Detect which cell encompasses the target text, then output its [x, y] center coordinate. 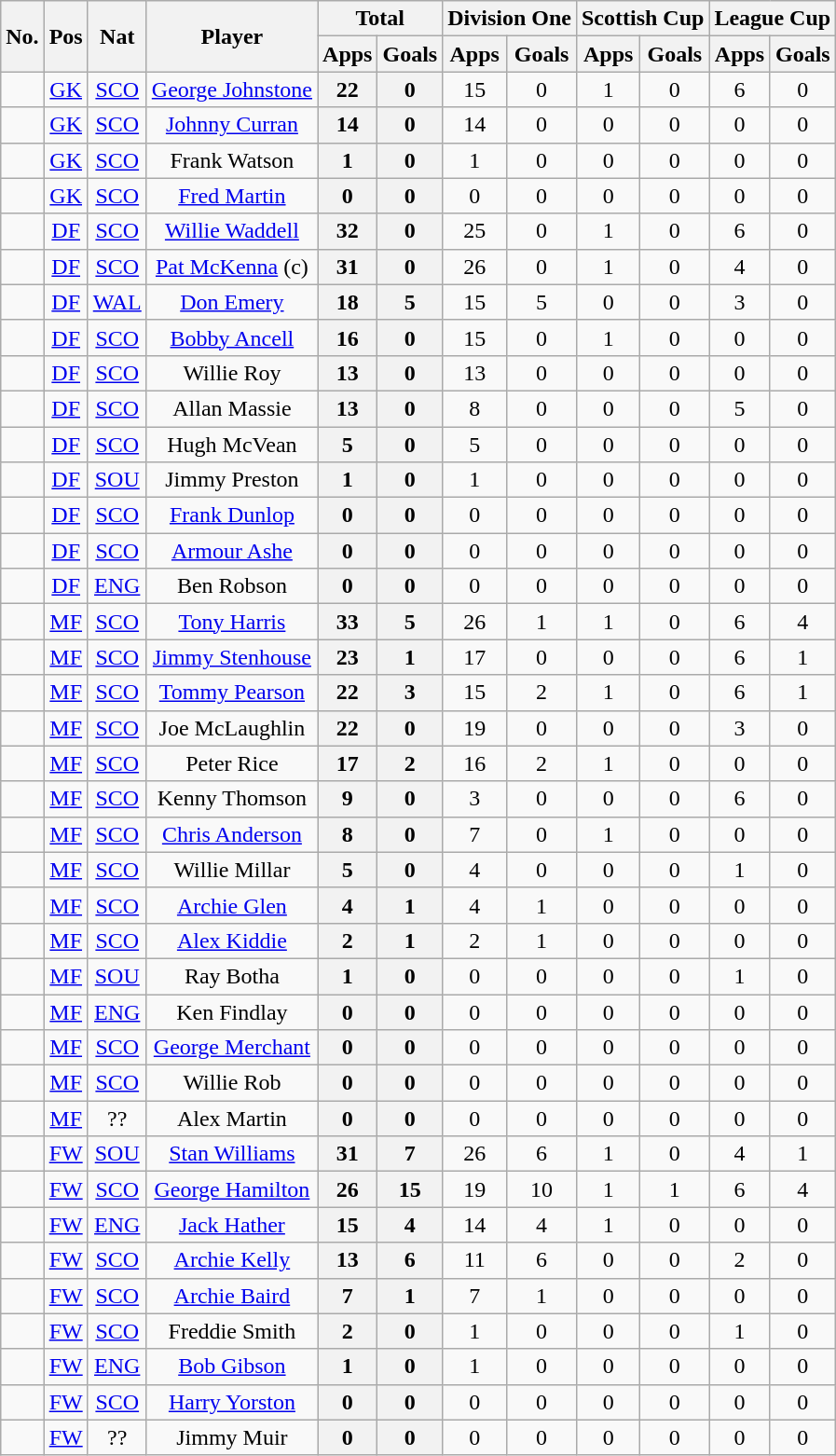
Peter Rice [231, 763]
Johnny Curran [231, 125]
Kenny Thomson [231, 799]
Ken Findlay [231, 1011]
Bobby Ancell [231, 337]
Frank Dunlop [231, 515]
Willie Rob [231, 1083]
Jimmy Stenhouse [231, 657]
Jack Hather [231, 1225]
33 [348, 622]
Jimmy Muir [231, 1437]
Tony Harris [231, 622]
Bob Gibson [231, 1367]
Harry Yorston [231, 1402]
No. [22, 36]
League Cup [773, 19]
Fred Martin [231, 196]
George Hamilton [231, 1189]
10 [542, 1189]
Don Emery [231, 302]
Archie Glen [231, 905]
Nat [117, 36]
Jimmy Preston [231, 480]
25 [475, 231]
Allan Massie [231, 408]
Freddie Smith [231, 1331]
23 [348, 657]
9 [348, 799]
Player [231, 36]
Division One [510, 19]
Armour Ashe [231, 551]
Alex Kiddie [231, 941]
Frank Watson [231, 160]
George Johnstone [231, 89]
11 [475, 1260]
Stan Williams [231, 1154]
Chris Anderson [231, 834]
Tommy Pearson [231, 693]
18 [348, 302]
Archie Baird [231, 1296]
Ben Robson [231, 586]
Hugh McVean [231, 445]
Willie Millar [231, 870]
Joe McLaughlin [231, 728]
WAL [117, 302]
Archie Kelly [231, 1260]
Ray Botha [231, 976]
Pos [65, 36]
Pat McKenna (c) [231, 267]
Scottish Cup [642, 19]
Willie Waddell [231, 231]
George Merchant [231, 1048]
Total [380, 19]
Willie Roy [231, 373]
Alex Martin [231, 1119]
32 [348, 231]
